Search for the cell housing the specified text and yield its (X, Y) center coordinate. 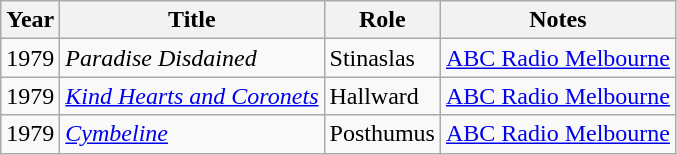
Notes (558, 20)
Title (192, 20)
Year (30, 20)
Hallward (382, 96)
Kind Hearts and Coronets (192, 96)
Posthumus (382, 134)
Role (382, 20)
Stinaslas (382, 58)
Cymbeline (192, 134)
Paradise Disdained (192, 58)
